From the cell containing the given text, extract its center point as (X, Y) coordinate. 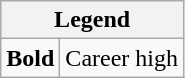
Bold (30, 58)
Legend (92, 20)
Career high (122, 58)
